Capture the cell that displays the provided text and extract its [X, Y] central coordinate. 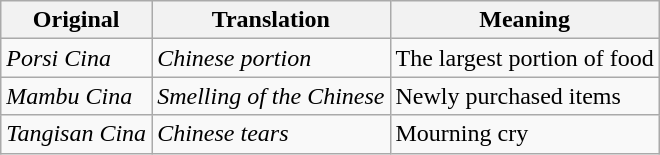
Chinese tears [271, 134]
Newly purchased items [524, 96]
Smelling of the Chinese [271, 96]
Translation [271, 20]
Meaning [524, 20]
Mambu Cina [76, 96]
The largest portion of food [524, 58]
Mourning cry [524, 134]
Tangisan Cina [76, 134]
Original [76, 20]
Chinese portion [271, 58]
Porsi Cina [76, 58]
